Scan for the cell matching the given text and deliver its [X, Y] coordinate at center. 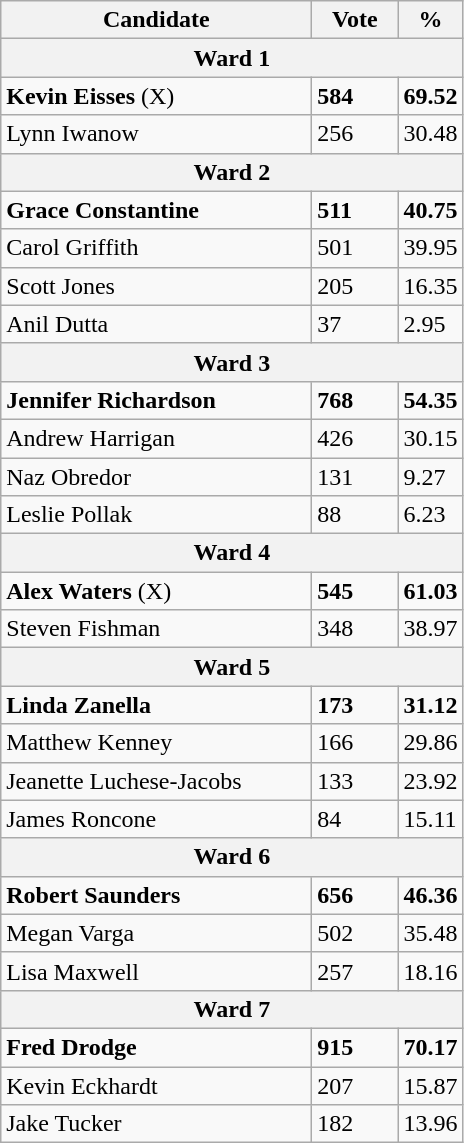
Naz Obredor [156, 477]
257 [355, 971]
511 [355, 210]
Ward 3 [232, 362]
23.92 [430, 781]
915 [355, 1047]
15.11 [430, 819]
James Roncone [156, 819]
Scott Jones [156, 286]
501 [355, 248]
70.17 [430, 1047]
Andrew Harrigan [156, 438]
40.75 [430, 210]
131 [355, 477]
Vote [355, 20]
18.16 [430, 971]
426 [355, 438]
Lynn Iwanow [156, 134]
9.27 [430, 477]
% [430, 20]
768 [355, 400]
182 [355, 1124]
166 [355, 743]
Carol Griffith [156, 248]
Leslie Pollak [156, 515]
Linda Zanella [156, 705]
Kevin Eisses (X) [156, 96]
502 [355, 933]
2.95 [430, 324]
Fred Drodge [156, 1047]
Ward 7 [232, 1009]
16.35 [430, 286]
31.12 [430, 705]
13.96 [430, 1124]
Kevin Eckhardt [156, 1085]
46.36 [430, 895]
545 [355, 591]
Steven Fishman [156, 629]
656 [355, 895]
Ward 2 [232, 172]
69.52 [430, 96]
61.03 [430, 591]
Jeanette Luchese-Jacobs [156, 781]
Alex Waters (X) [156, 591]
38.97 [430, 629]
35.48 [430, 933]
Ward 4 [232, 553]
30.48 [430, 134]
Megan Varga [156, 933]
133 [355, 781]
Anil Dutta [156, 324]
Jennifer Richardson [156, 400]
Jake Tucker [156, 1124]
88 [355, 515]
15.87 [430, 1085]
37 [355, 324]
39.95 [430, 248]
6.23 [430, 515]
173 [355, 705]
584 [355, 96]
205 [355, 286]
30.15 [430, 438]
54.35 [430, 400]
Robert Saunders [156, 895]
84 [355, 819]
29.86 [430, 743]
256 [355, 134]
Lisa Maxwell [156, 971]
Ward 1 [232, 58]
348 [355, 629]
Candidate [156, 20]
Matthew Kenney [156, 743]
Grace Constantine [156, 210]
Ward 6 [232, 857]
Ward 5 [232, 667]
207 [355, 1085]
